Extract the [x, y] coordinate from the center of the cell holding the provided text.  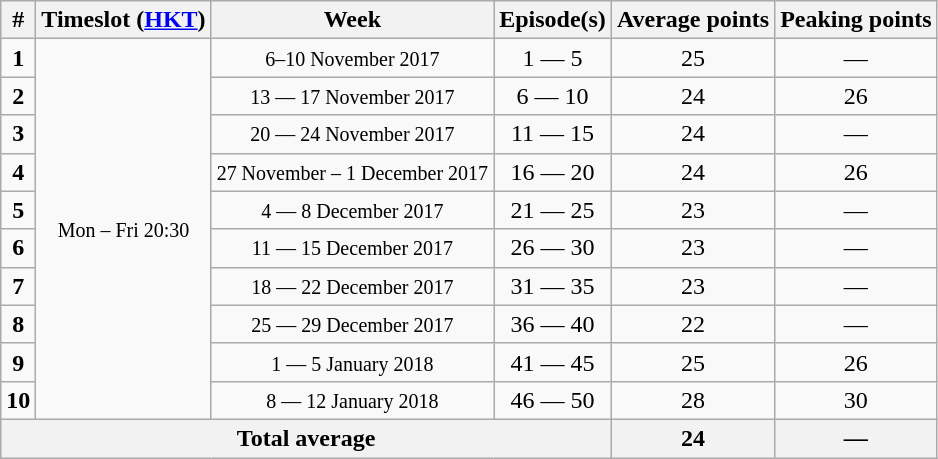
6 [18, 248]
16 — 20 [553, 172]
1 [18, 58]
Total average [306, 438]
41 — 45 [553, 362]
Episode(s) [553, 20]
Mon – Fri 20:30 [124, 230]
46 — 50 [553, 400]
26 — 30 [553, 248]
11 — 15 [553, 134]
36 — 40 [553, 324]
Timeslot (HKT) [124, 20]
28 [692, 400]
4 — 8 December 2017 [352, 210]
30 [856, 400]
9 [18, 362]
6 — 10 [553, 96]
Average points [692, 20]
5 [18, 210]
3 [18, 134]
20 — 24 November 2017 [352, 134]
2 [18, 96]
# [18, 20]
25 — 29 December 2017 [352, 324]
1 — 5 [553, 58]
4 [18, 172]
Peaking points [856, 20]
6–10 November 2017 [352, 58]
10 [18, 400]
31 — 35 [553, 286]
27 November – 1 December 2017 [352, 172]
21 — 25 [553, 210]
7 [18, 286]
8 [18, 324]
1 — 5 January 2018 [352, 362]
8 — 12 January 2018 [352, 400]
11 — 15 December 2017 [352, 248]
Week [352, 20]
22 [692, 324]
18 — 22 December 2017 [352, 286]
13 — 17 November 2017 [352, 96]
